Extract the [x, y] coordinate from the center of the cell holding the provided text.  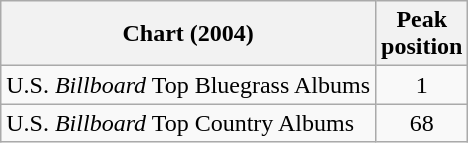
U.S. Billboard Top Bluegrass Albums [188, 85]
1 [422, 85]
Chart (2004) [188, 34]
68 [422, 123]
Peakposition [422, 34]
U.S. Billboard Top Country Albums [188, 123]
